Determine the (X, Y) coordinate at the center of the cell enclosing the given text.  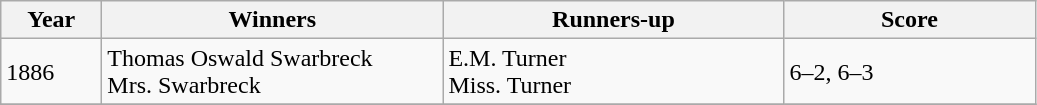
Runners-up (614, 20)
Winners (272, 20)
Score (910, 20)
Year (52, 20)
6–2, 6–3 (910, 72)
Thomas Oswald Swarbreck Mrs. Swarbreck (272, 72)
1886 (52, 72)
E.M. Turner Miss. Turner (614, 72)
